From the cell containing the given text, extract its center point as [x, y] coordinate. 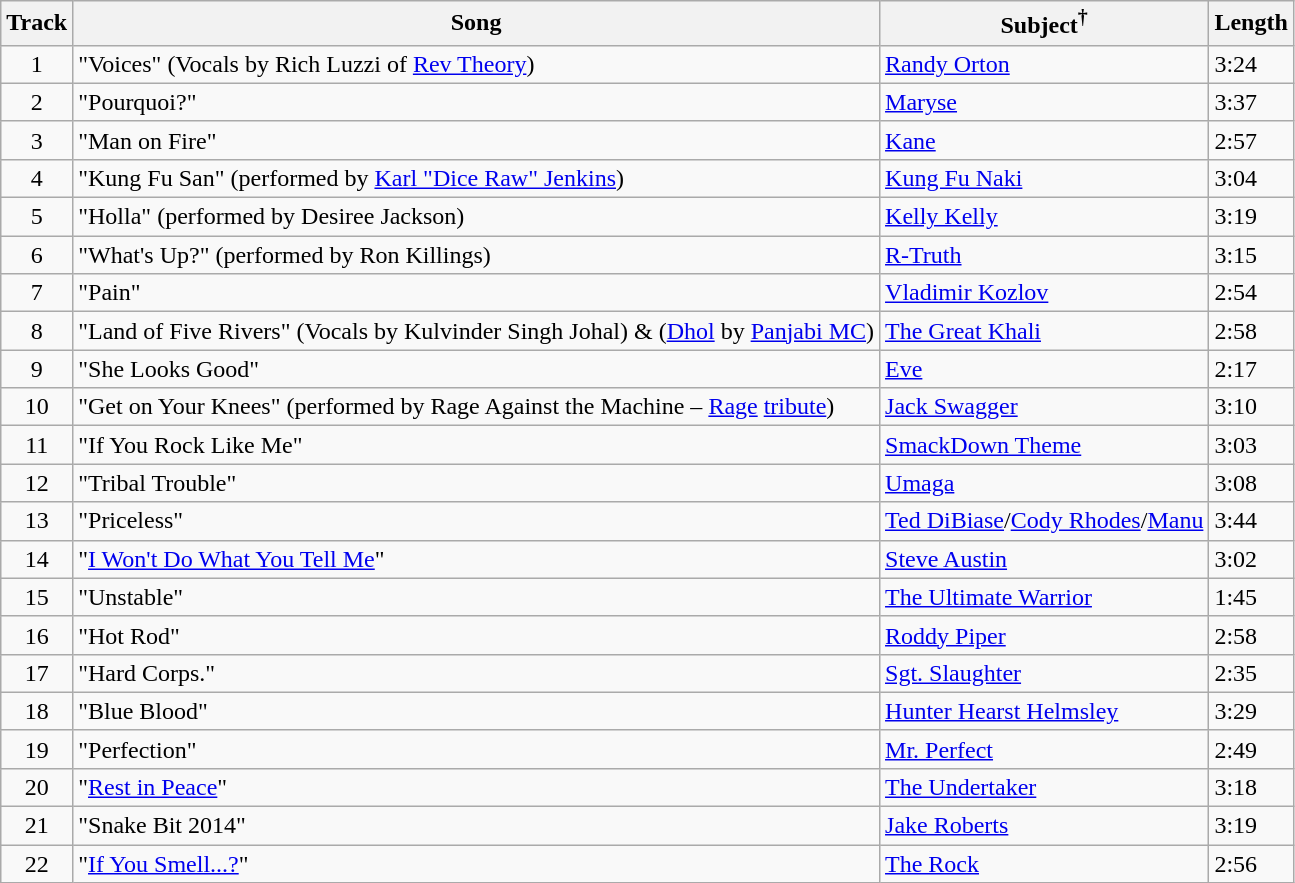
3:04 [1251, 178]
1:45 [1251, 597]
3:44 [1251, 521]
"She Looks Good" [476, 369]
"I Won't Do What You Tell Me" [476, 559]
Vladimir Kozlov [1044, 293]
"Pain" [476, 293]
13 [37, 521]
"Man on Fire" [476, 140]
6 [37, 255]
The Undertaker [1044, 787]
19 [37, 749]
The Rock [1044, 864]
3:29 [1251, 711]
Eve [1044, 369]
22 [37, 864]
Ted DiBiase/Cody Rhodes/Manu [1044, 521]
20 [37, 787]
3:37 [1251, 102]
Track [37, 24]
"If You Rock Like Me" [476, 445]
2:54 [1251, 293]
3:18 [1251, 787]
17 [37, 673]
Kung Fu Naki [1044, 178]
2:57 [1251, 140]
"Holla" (performed by Desiree Jackson) [476, 217]
Steve Austin [1044, 559]
1 [37, 64]
"What's Up?" (performed by Ron Killings) [476, 255]
3:02 [1251, 559]
SmackDown Theme [1044, 445]
Kelly Kelly [1044, 217]
2 [37, 102]
3:03 [1251, 445]
5 [37, 217]
3:10 [1251, 407]
9 [37, 369]
"Kung Fu San" (performed by Karl "Dice Raw" Jenkins) [476, 178]
3:15 [1251, 255]
"If You Smell...?" [476, 864]
7 [37, 293]
"Hot Rod" [476, 635]
16 [37, 635]
"Hard Corps." [476, 673]
Maryse [1044, 102]
Umaga [1044, 483]
Randy Orton [1044, 64]
4 [37, 178]
2:35 [1251, 673]
The Ultimate Warrior [1044, 597]
11 [37, 445]
15 [37, 597]
"Land of Five Rivers" (Vocals by Kulvinder Singh Johal) & (Dhol by Panjabi MC) [476, 331]
3:24 [1251, 64]
"Pourquoi?" [476, 102]
Hunter Hearst Helmsley [1044, 711]
"Snake Bit 2014" [476, 826]
Subject† [1044, 24]
Sgt. Slaughter [1044, 673]
2:56 [1251, 864]
"Priceless" [476, 521]
21 [37, 826]
The Great Khali [1044, 331]
2:17 [1251, 369]
"Get on Your Knees" (performed by Rage Against the Machine – Rage tribute) [476, 407]
Length [1251, 24]
"Voices" (Vocals by Rich Luzzi of Rev Theory) [476, 64]
Kane [1044, 140]
Song [476, 24]
2:49 [1251, 749]
8 [37, 331]
"Blue Blood" [476, 711]
Jack Swagger [1044, 407]
3:08 [1251, 483]
"Tribal Trouble" [476, 483]
3 [37, 140]
10 [37, 407]
R-Truth [1044, 255]
Roddy Piper [1044, 635]
Jake Roberts [1044, 826]
18 [37, 711]
14 [37, 559]
12 [37, 483]
"Rest in Peace" [476, 787]
"Perfection" [476, 749]
"Unstable" [476, 597]
Mr. Perfect [1044, 749]
